Identify which cell holds the provided text, then report its [x, y] central coordinate. 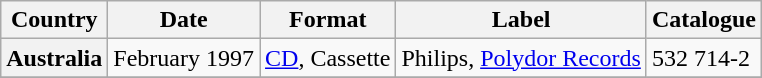
Catalogue [704, 20]
532 714-2 [704, 58]
Philips, Polydor Records [521, 58]
Australia [54, 58]
February 1997 [184, 58]
CD, Cassette [328, 58]
Date [184, 20]
Label [521, 20]
Country [54, 20]
Format [328, 20]
